From the cell containing the given text, extract its center point as (x, y) coordinate. 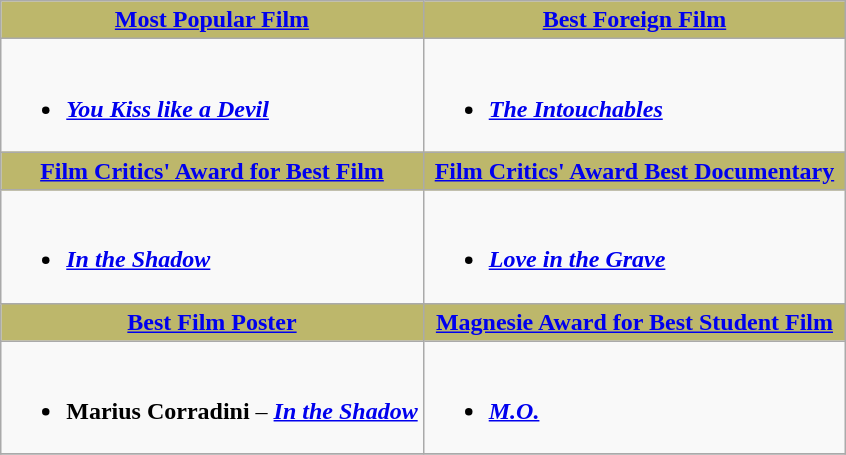
In the Shadow (212, 246)
Best Film Poster (212, 322)
Marius Corradini – In the Shadow (212, 398)
Best Foreign Film (634, 20)
Love in the Grave (634, 246)
The Intouchables (634, 96)
Magnesie Award for Best Student Film (634, 322)
M.O. (634, 398)
Film Critics' Award for Best Film (212, 171)
Film Critics' Award Best Documentary (634, 171)
You Kiss like a Devil (212, 96)
Most Popular Film (212, 20)
